Determine the (x, y) coordinate at the center of the cell enclosing the given text.  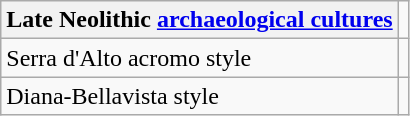
Diana-Bellavista style (200, 96)
Serra d'Alto acromo style (200, 58)
Late Neolithic archaeological cultures (200, 20)
